Search for the cell housing the specified text and yield its [x, y] center coordinate. 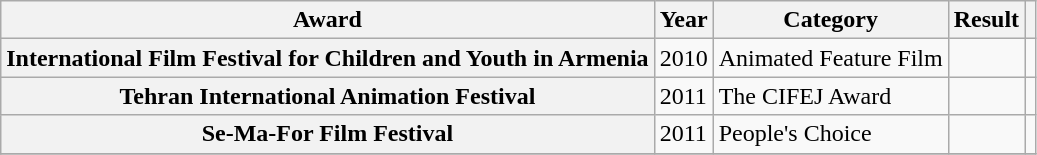
Se-Ma-For Film Festival [328, 134]
Result [986, 20]
People's Choice [830, 134]
Category [830, 20]
The CIFEJ Award [830, 96]
Award [328, 20]
2010 [684, 58]
Tehran International Animation Festival [328, 96]
International Film Festival for Children and Youth in Armenia [328, 58]
Animated Feature Film [830, 58]
Year [684, 20]
